Locate the cell with the specified text and output its (X, Y) center coordinate. 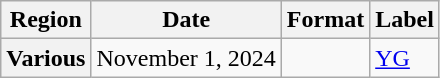
Region (46, 20)
November 1, 2024 (186, 58)
Date (186, 20)
Various (46, 58)
Format (325, 20)
YG (405, 58)
Label (405, 20)
